Locate the cell with the specified text and output its [X, Y] center coordinate. 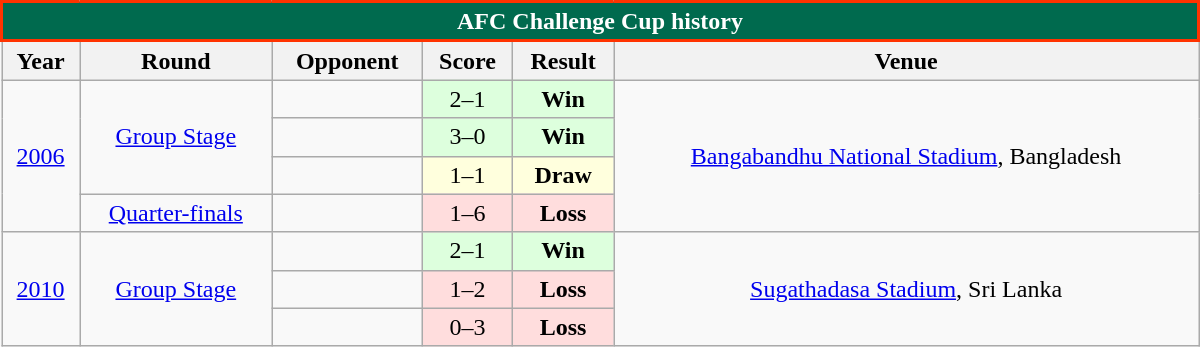
Round [176, 60]
2006 [41, 156]
Venue [906, 60]
Quarter-finals [176, 213]
1–2 [468, 289]
0–3 [468, 327]
Opponent [348, 60]
Bangabandhu National Stadium, Bangladesh [906, 156]
2010 [41, 289]
Score [468, 60]
Year [41, 60]
Draw [564, 175]
Result [564, 60]
Sugathadasa Stadium, Sri Lanka [906, 289]
1–1 [468, 175]
3–0 [468, 137]
AFC Challenge Cup history [600, 22]
1–6 [468, 213]
